Return [x, y] of the center of cell containing provided text 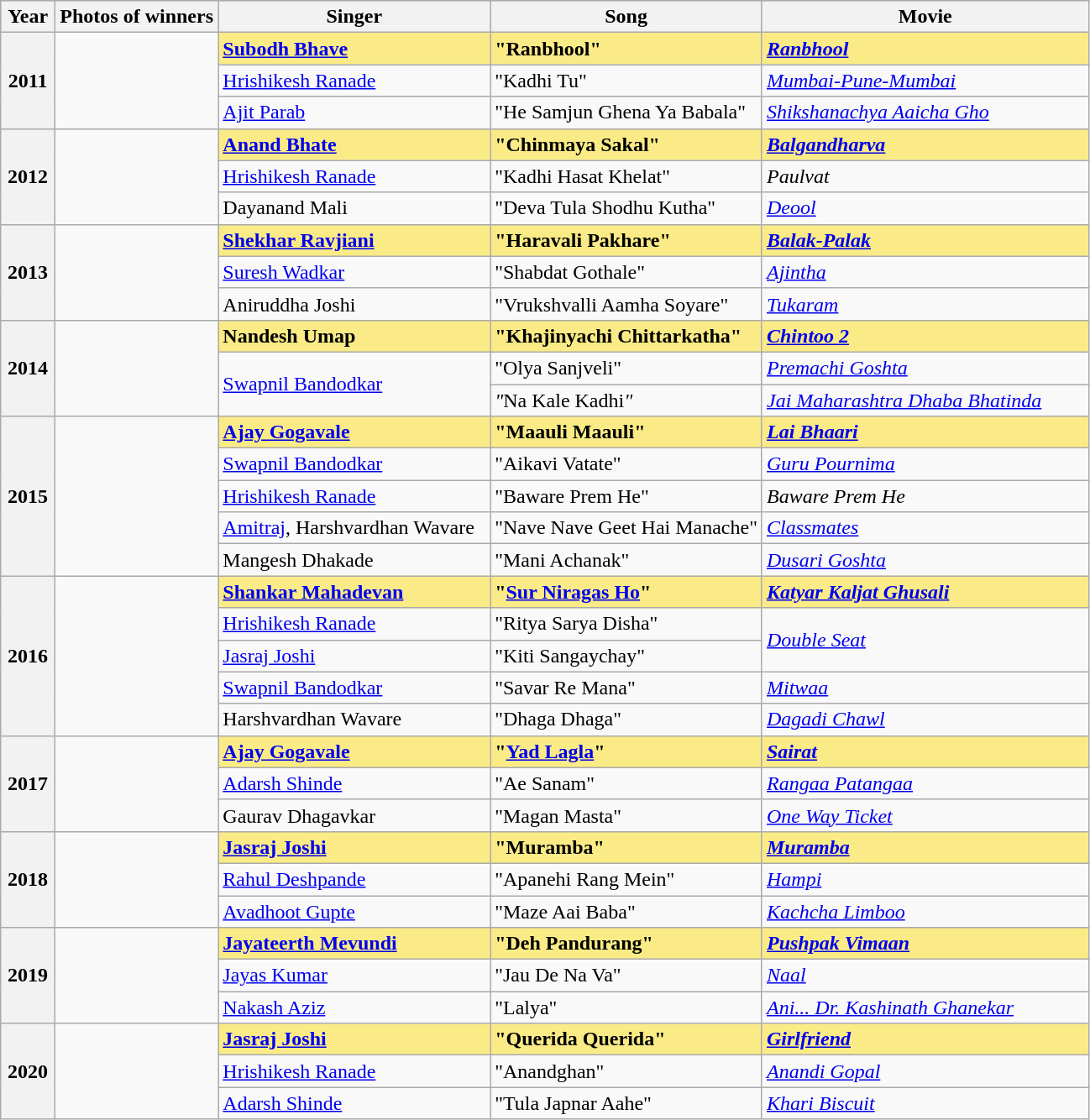
Anand Bhate [354, 144]
"Maze Aai Baba" [626, 911]
Balgandharva [925, 144]
"Chinmaya Sakal" [626, 144]
Singer [354, 17]
Sairat [925, 751]
Gaurav Dhagavkar [354, 815]
Dayanand Mali [354, 208]
Song [626, 17]
"Shabdat Gothale" [626, 272]
Ani... Dr. Kashinath Ghanekar [925, 1007]
"Dhaga Dhaga" [626, 720]
Mangesh Dhakade [354, 560]
Guru Pournima [925, 464]
Muramba [925, 847]
Premachi Goshta [925, 368]
"Muramba" [626, 847]
Dusari Goshta [925, 560]
2018 [29, 879]
Anandi Gopal [925, 1071]
Jai Maharashtra Dhaba Bhatinda [925, 400]
"He Samjun Ghena Ya Babala" [626, 113]
Aniruddha Joshi [354, 304]
Pushpak Vimaan [925, 944]
"Aikavi Vatate" [626, 464]
"Savar Re Mana" [626, 688]
2012 [29, 176]
2015 [29, 496]
Paulvat [925, 176]
Ranbhool [925, 49]
Avadhoot Gupte [354, 911]
Movie [925, 17]
2014 [29, 368]
Mumbai-Pune-Mumbai [925, 81]
Balak-Palak [925, 240]
"Olya Sanjveli" [626, 368]
Nandesh Umap [354, 336]
2011 [29, 81]
Rangaa Patangaa [925, 783]
2020 [29, 1071]
Tukaram [925, 304]
Girlfriend [925, 1039]
Naal [925, 976]
"Ae Sanam" [626, 783]
"Apanehi Rang Mein" [626, 879]
Year [29, 17]
2013 [29, 272]
One Way Ticket [925, 815]
"Yad Lagla" [626, 751]
"Ritya Sarya Disha" [626, 624]
Mitwaa [925, 688]
Lai Bhaari [925, 432]
"Mani Achanak" [626, 560]
"Tula Japnar Aahe" [626, 1103]
"Jau De Na Va" [626, 976]
Deool [925, 208]
Ajit Parab [354, 113]
"Deva Tula Shodhu Kutha" [626, 208]
Subodh Bhave [354, 49]
Harshvardhan Wavare [354, 720]
"Querida Querida" [626, 1039]
Nakash Aziz [354, 1007]
Jayateerth Mevundi [354, 944]
"Haravali Pakhare" [626, 240]
"Kadhi Hasat Khelat" [626, 176]
"Khajinyachi Chittarkatha" [626, 336]
Jayas Kumar [354, 976]
Double Seat [925, 640]
"Deh Pandurang" [626, 944]
"Kiti Sangaychay" [626, 656]
"Anandghan" [626, 1071]
Ajintha [925, 272]
"Kadhi Tu" [626, 81]
2019 [29, 976]
"Sur Niragas Ho" [626, 592]
2016 [29, 656]
Shikshanachya Aaicha Gho [925, 113]
"Baware Prem He" [626, 496]
Shekhar Ravjiani [354, 240]
"Vrukshvalli Aamha Soyare" [626, 304]
Kachcha Limboo [925, 911]
"Maauli Maauli" [626, 432]
Classmates [925, 528]
"Lalya" [626, 1007]
Dagadi Chawl [925, 720]
"Nave Nave Geet Hai Manache" [626, 528]
Chintoo 2 [925, 336]
Katyar Kaljat Ghusali [925, 592]
Rahul Deshpande [354, 879]
"Ranbhool" [626, 49]
Baware Prem He [925, 496]
Hampi [925, 879]
Suresh Wadkar [354, 272]
Khari Biscuit [925, 1103]
2017 [29, 783]
"Magan Masta" [626, 815]
"Na Kale Kadhi" [626, 400]
Shankar Mahadevan [354, 592]
Photos of winners [137, 17]
Amitraj, Harshvardhan Wavare [354, 528]
